Return [x, y] of the center of cell containing provided text 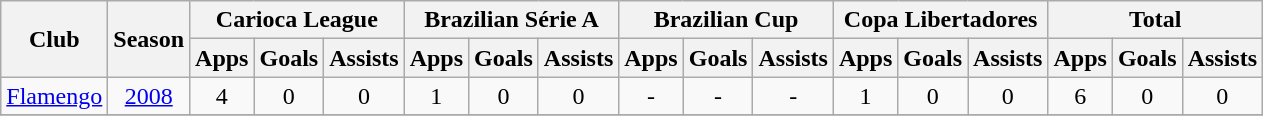
Flamengo [54, 96]
Carioca League [298, 20]
Total [1156, 20]
2008 [149, 96]
Season [149, 39]
Brazilian Cup [726, 20]
Club [54, 39]
Brazilian Série A [512, 20]
4 [222, 96]
6 [1080, 96]
Copa Libertadores [940, 20]
